Provide the (x, y) coordinate of the cell's center where the given text is located.  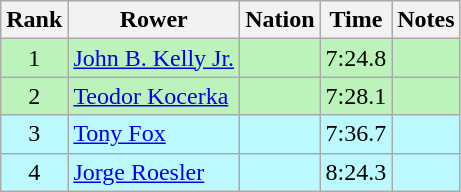
Tony Fox (154, 134)
1 (34, 58)
8:24.3 (356, 172)
Teodor Kocerka (154, 96)
2 (34, 96)
Rank (34, 20)
3 (34, 134)
4 (34, 172)
7:28.1 (356, 96)
John B. Kelly Jr. (154, 58)
Rower (154, 20)
7:24.8 (356, 58)
Jorge Roesler (154, 172)
Nation (280, 20)
Time (356, 20)
Notes (426, 20)
7:36.7 (356, 134)
